Find where the given text appears and provide that cell's center as (X, Y) coordinate. 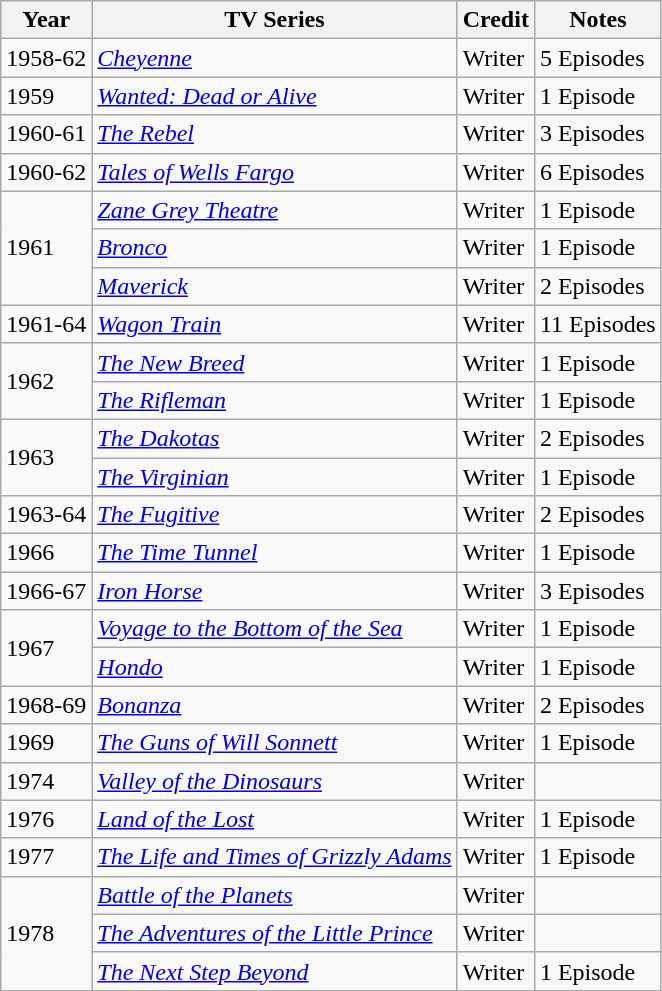
Cheyenne (274, 58)
1967 (46, 648)
1978 (46, 933)
Zane Grey Theatre (274, 210)
The Rebel (274, 134)
Bonanza (274, 705)
The Time Tunnel (274, 553)
Notes (598, 20)
1968-69 (46, 705)
1962 (46, 381)
The Rifleman (274, 400)
Land of the Lost (274, 819)
Wagon Train (274, 324)
The Guns of Will Sonnett (274, 743)
The New Breed (274, 362)
1960-61 (46, 134)
Hondo (274, 667)
1977 (46, 857)
Battle of the Planets (274, 895)
Credit (496, 20)
1961 (46, 248)
Voyage to the Bottom of the Sea (274, 629)
5 Episodes (598, 58)
1958-62 (46, 58)
1963 (46, 457)
The Next Step Beyond (274, 971)
1976 (46, 819)
Valley of the Dinosaurs (274, 781)
TV Series (274, 20)
The Virginian (274, 477)
1969 (46, 743)
6 Episodes (598, 172)
Year (46, 20)
1961-64 (46, 324)
The Dakotas (274, 438)
1966 (46, 553)
1963-64 (46, 515)
The Life and Times of Grizzly Adams (274, 857)
Bronco (274, 248)
11 Episodes (598, 324)
The Adventures of the Little Prince (274, 933)
Wanted: Dead or Alive (274, 96)
1959 (46, 96)
1974 (46, 781)
Tales of Wells Fargo (274, 172)
Iron Horse (274, 591)
1960-62 (46, 172)
Maverick (274, 286)
The Fugitive (274, 515)
1966-67 (46, 591)
